Capture the cell that displays the provided text and extract its (x, y) central coordinate. 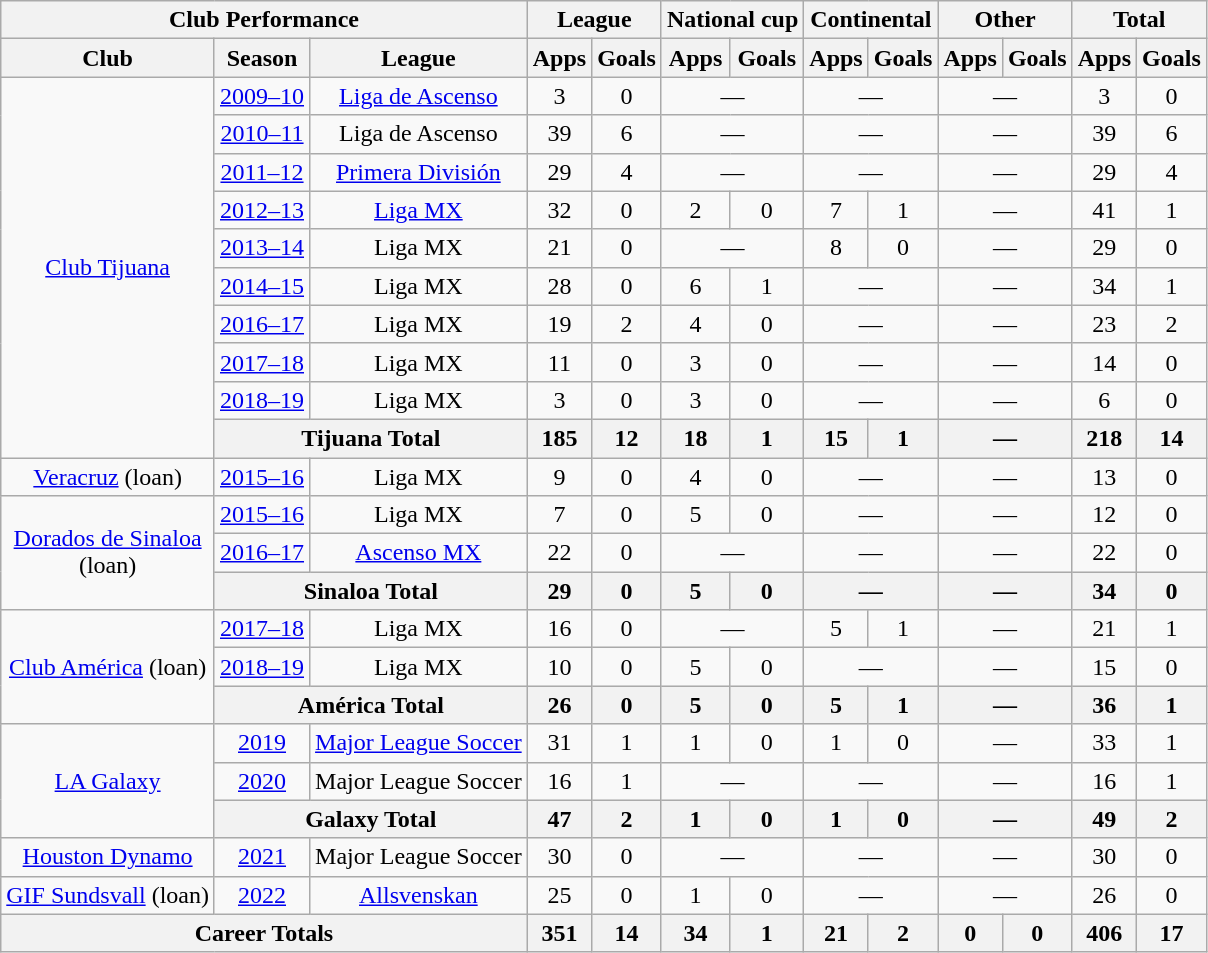
Tijuana Total (370, 438)
Primera División (419, 172)
Houston Dynamo (108, 857)
Career Totals (264, 933)
LA Galaxy (108, 781)
23 (1104, 324)
Allsvenskan (419, 895)
2022 (262, 895)
185 (559, 438)
Club Performance (264, 20)
Other (1005, 20)
National cup (732, 20)
11 (559, 362)
Galaxy Total (370, 819)
2012–13 (262, 210)
Club Tijuana (108, 268)
Season (262, 58)
218 (1104, 438)
América Total (370, 705)
28 (559, 286)
19 (559, 324)
32 (559, 210)
13 (1104, 477)
GIF Sundsvall (loan) (108, 895)
Club América (loan) (108, 667)
351 (559, 933)
2019 (262, 743)
36 (1104, 705)
2010–11 (262, 134)
17 (1172, 933)
2011–12 (262, 172)
Veracruz (loan) (108, 477)
49 (1104, 819)
2013–14 (262, 248)
9 (559, 477)
18 (695, 438)
33 (1104, 743)
406 (1104, 933)
10 (559, 667)
Continental (871, 20)
2009–10 (262, 96)
47 (559, 819)
Club (108, 58)
Sinaloa Total (370, 591)
41 (1104, 210)
25 (559, 895)
Dorados de Sinaloa(loan) (108, 553)
Total (1139, 20)
2021 (262, 857)
2020 (262, 781)
2014–15 (262, 286)
8 (836, 248)
31 (559, 743)
Ascenso MX (419, 553)
